Identify which cell holds the provided text, then report its (X, Y) central coordinate. 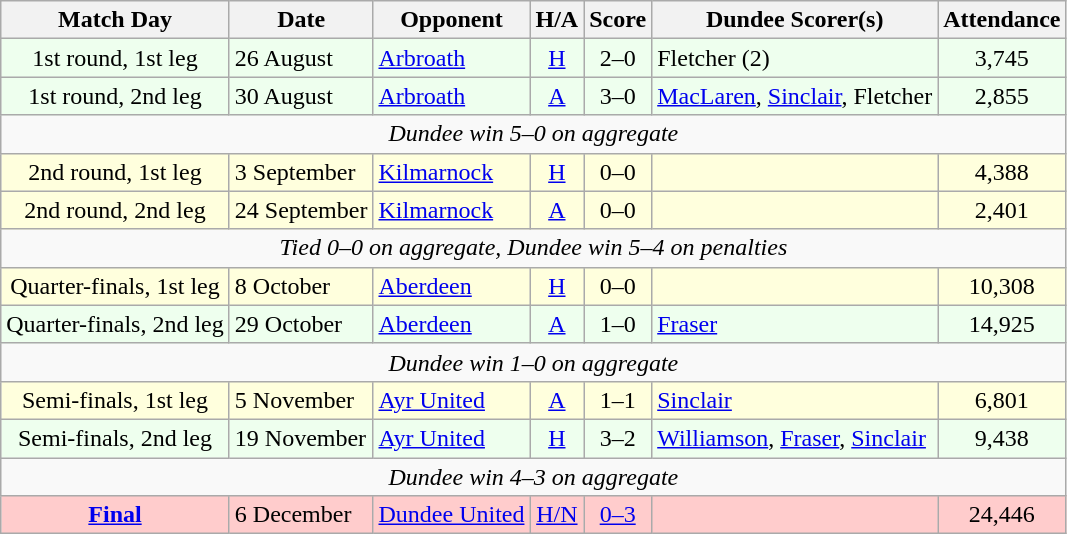
24,446 (1002, 515)
6 December (301, 515)
29 October (301, 324)
2,855 (1002, 96)
8 October (301, 286)
1st round, 2nd leg (116, 96)
0–3 (618, 515)
3,745 (1002, 58)
10,308 (1002, 286)
24 September (301, 210)
Opponent (452, 20)
Attendance (1002, 20)
Dundee win 4–3 on aggregate (534, 477)
14,925 (1002, 324)
3–0 (618, 96)
Dundee United (452, 515)
Fletcher (2) (795, 58)
Quarter-finals, 2nd leg (116, 324)
3–2 (618, 438)
Final (116, 515)
Tied 0–0 on aggregate, Dundee win 5–4 on penalties (534, 248)
26 August (301, 58)
Fraser (795, 324)
2nd round, 2nd leg (116, 210)
Match Day (116, 20)
19 November (301, 438)
1st round, 1st leg (116, 58)
Date (301, 20)
4,388 (1002, 172)
30 August (301, 96)
9,438 (1002, 438)
Quarter-finals, 1st leg (116, 286)
2,401 (1002, 210)
6,801 (1002, 400)
H/N (557, 515)
3 September (301, 172)
MacLaren, Sinclair, Fletcher (795, 96)
H/A (557, 20)
Dundee win 1–0 on aggregate (534, 362)
1–1 (618, 400)
1–0 (618, 324)
2nd round, 1st leg (116, 172)
Semi-finals, 2nd leg (116, 438)
Dundee Scorer(s) (795, 20)
Score (618, 20)
2–0 (618, 58)
Sinclair (795, 400)
Dundee win 5–0 on aggregate (534, 134)
5 November (301, 400)
Williamson, Fraser, Sinclair (795, 438)
Semi-finals, 1st leg (116, 400)
